Output the [x, y] coordinate of the center of the cell containing the given text.  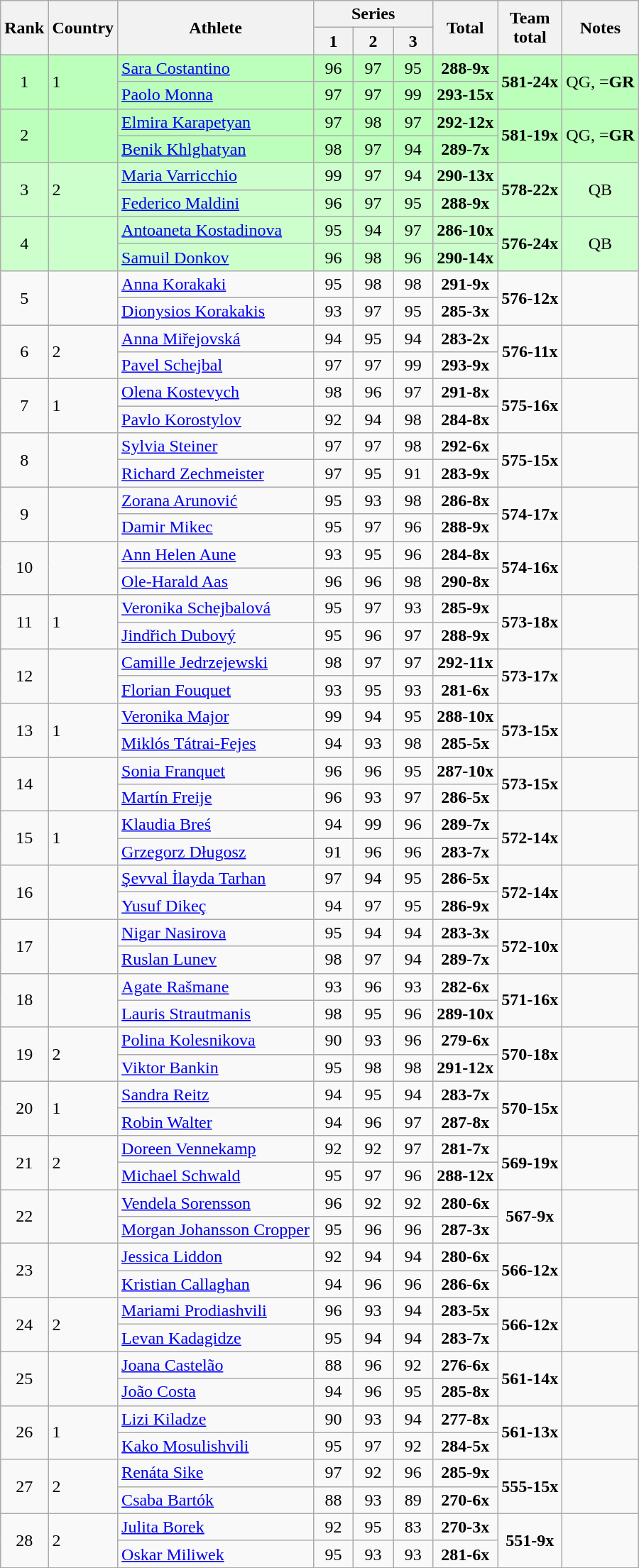
572-10x [530, 946]
277-8x [466, 1419]
551-9x [530, 1540]
285-5x [466, 743]
Sylvia Steiner [216, 446]
Pavel Schejbal [216, 366]
Oskar Miliwek [216, 1554]
285-3x [466, 311]
10 [24, 568]
89 [413, 1500]
83 [413, 1527]
14 [24, 784]
Federico Maldini [216, 203]
Yusuf Dikeç [216, 906]
23 [24, 1271]
Sonia Franquet [216, 770]
Lauris Strautmanis [216, 1014]
574-17x [530, 514]
12 [24, 676]
Anna Miřejovská [216, 339]
26 [24, 1432]
561-14x [530, 1378]
570-18x [530, 1054]
Notes [601, 28]
Miklós Tátrai-Fejes [216, 743]
Doreen Vennekamp [216, 1148]
5 [24, 297]
Martín Freije [216, 798]
581-24x [530, 82]
11 [24, 622]
575-16x [530, 406]
Anna Korakaki [216, 284]
Elmira Karapetyan [216, 122]
22 [24, 1217]
17 [24, 946]
Camille Jedrzejewski [216, 662]
287-3x [466, 1230]
Richard Zechmeister [216, 473]
6 [24, 352]
Polina Kolesnikova [216, 1041]
Florian Fouquet [216, 689]
555-15x [530, 1486]
575-15x [530, 460]
Ruslan Lunev [216, 960]
Sandra Reitz [216, 1095]
283-5x [466, 1311]
15 [24, 838]
Julita Borek [216, 1527]
561-13x [530, 1432]
293-15x [466, 95]
Athlete [216, 28]
576-24x [530, 243]
Dionysios Korakakis [216, 311]
Rank [24, 28]
292-6x [466, 446]
581-19x [530, 136]
286-10x [466, 230]
Zorana Arunović [216, 500]
Michael Schwald [216, 1175]
286-9x [466, 906]
18 [24, 1000]
28 [24, 1540]
287-10x [466, 770]
573-18x [530, 622]
8 [24, 460]
9 [24, 514]
Jindřich Dubový [216, 635]
293-9x [466, 366]
573-17x [530, 676]
291-12x [466, 1068]
291-9x [466, 284]
276-6x [466, 1365]
290-14x [466, 257]
570-15x [530, 1108]
21 [24, 1162]
Maria Varricchio [216, 176]
13 [24, 730]
27 [24, 1486]
292-11x [466, 662]
16 [24, 892]
Olena Kostevych [216, 393]
288-12x [466, 1175]
571-16x [530, 1000]
291-8x [466, 393]
Vendela Sorensson [216, 1203]
286-8x [466, 500]
João Costa [216, 1392]
284-5x [466, 1446]
576-11x [530, 352]
24 [24, 1325]
Teamtotal [530, 28]
Klaudia Breś [216, 825]
Nigar Nasirova [216, 933]
286-6x [466, 1284]
Mariami Prodiashvili [216, 1311]
283-2x [466, 339]
Damir Mikec [216, 527]
Robin Walter [216, 1122]
569-19x [530, 1162]
574-16x [530, 568]
279-6x [466, 1041]
Lizi Kiladze [216, 1419]
Renáta Sike [216, 1473]
7 [24, 406]
Country [83, 28]
Şevval İlayda Tarhan [216, 879]
290-13x [466, 176]
Kako Mosulishvili [216, 1446]
Veronika Schejbalová [216, 608]
4 [24, 243]
Paolo Monna [216, 95]
Morgan Johansson Cropper [216, 1230]
Pavlo Korostylov [216, 420]
Sara Costantino [216, 68]
285-8x [466, 1392]
287-8x [466, 1122]
Agate Rašmane [216, 987]
20 [24, 1108]
Jessica Liddon [216, 1257]
Veronika Major [216, 716]
Samuil Donkov [216, 257]
Benik Khlghatyan [216, 149]
Kristian Callaghan [216, 1284]
578-22x [530, 190]
Ole-Harald Aas [216, 581]
576-12x [530, 297]
Viktor Bankin [216, 1068]
292-12x [466, 122]
270-6x [466, 1500]
288-10x [466, 716]
Series [373, 14]
Levan Kadagidze [216, 1338]
Joana Castelão [216, 1365]
567-9x [530, 1217]
Total [466, 28]
283-9x [466, 473]
282-6x [466, 987]
290-8x [466, 581]
25 [24, 1378]
Ann Helen Aune [216, 554]
19 [24, 1054]
289-10x [466, 1014]
Grzegorz Długosz [216, 852]
Csaba Bartók [216, 1500]
281-7x [466, 1148]
283-3x [466, 933]
Antoaneta Kostadinova [216, 230]
270-3x [466, 1527]
